For the text-containing cell, return its midpoint in [x, y] coordinate format. 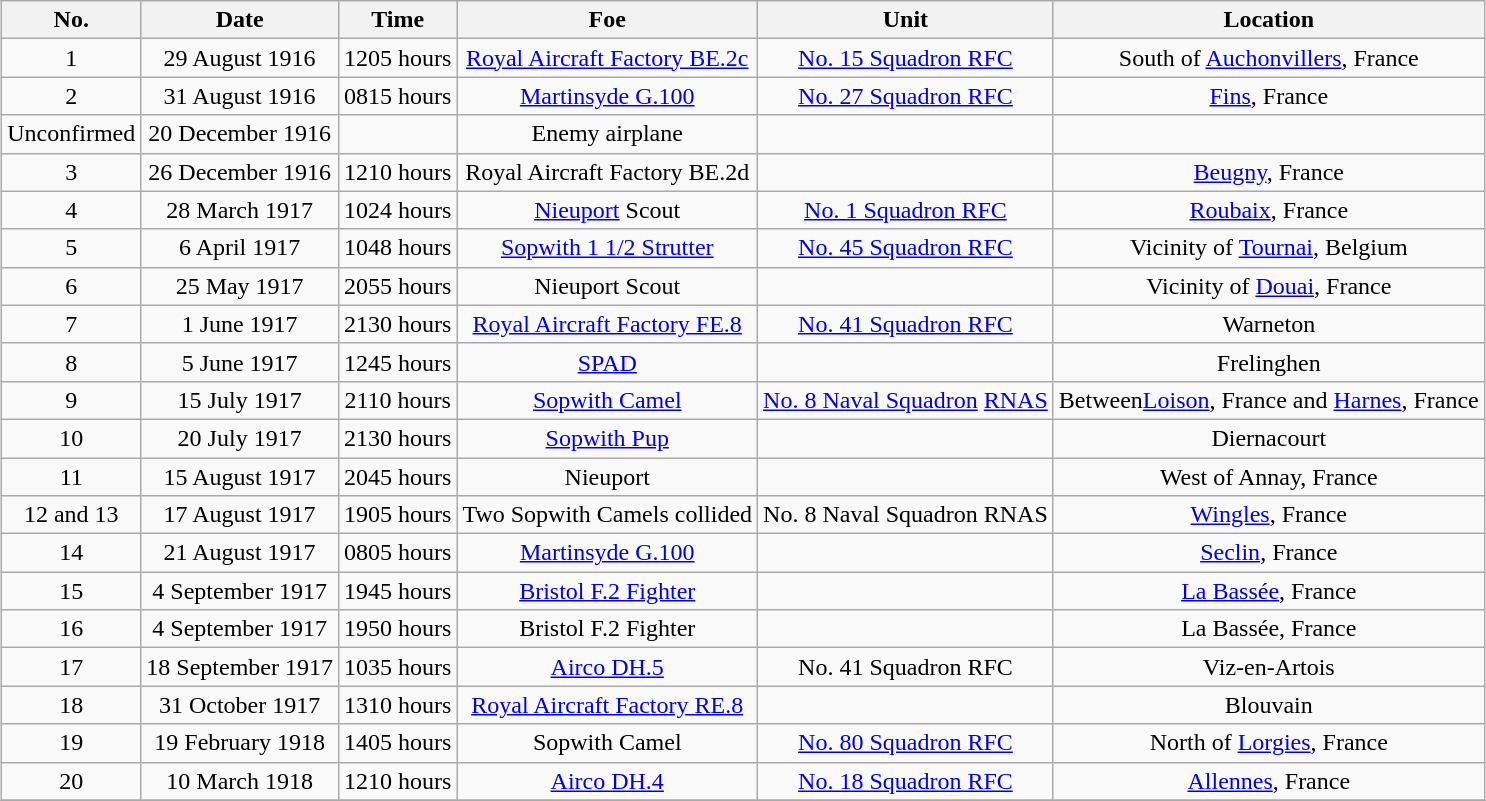
Nieuport [608, 477]
5 [72, 248]
Airco DH.5 [608, 667]
South of Auchonvillers, France [1268, 58]
1 [72, 58]
15 August 1917 [240, 477]
2045 hours [397, 477]
11 [72, 477]
No. [72, 20]
Two Sopwith Camels collided [608, 515]
16 [72, 629]
Vicinity of Tournai, Belgium [1268, 248]
Royal Aircraft Factory RE.8 [608, 705]
4 [72, 210]
Sopwith 1 1/2 Strutter [608, 248]
6 April 1917 [240, 248]
1205 hours [397, 58]
Warneton [1268, 324]
Location [1268, 20]
Unconfirmed [72, 134]
Unit [906, 20]
SPAD [608, 362]
17 August 1917 [240, 515]
21 August 1917 [240, 553]
2055 hours [397, 286]
18 September 1917 [240, 667]
19 February 1918 [240, 743]
1905 hours [397, 515]
31 October 1917 [240, 705]
1048 hours [397, 248]
28 March 1917 [240, 210]
15 July 1917 [240, 400]
1035 hours [397, 667]
Royal Aircraft Factory BE.2d [608, 172]
5 June 1917 [240, 362]
Vicinity of Douai, France [1268, 286]
Diernacourt [1268, 438]
20 December 1916 [240, 134]
3 [72, 172]
1 June 1917 [240, 324]
Date [240, 20]
Blouvain [1268, 705]
Enemy airplane [608, 134]
Sopwith Pup [608, 438]
No. 1 Squadron RFC [906, 210]
15 [72, 591]
9 [72, 400]
BetweenLoison, France and Harnes, France [1268, 400]
Foe [608, 20]
7 [72, 324]
1405 hours [397, 743]
17 [72, 667]
12 and 13 [72, 515]
No. 27 Squadron RFC [906, 96]
Fins, France [1268, 96]
20 [72, 781]
No. 80 Squadron RFC [906, 743]
Wingles, France [1268, 515]
1024 hours [397, 210]
Seclin, France [1268, 553]
19 [72, 743]
No. 15 Squadron RFC [906, 58]
31 August 1916 [240, 96]
6 [72, 286]
Time [397, 20]
18 [72, 705]
10 March 1918 [240, 781]
20 July 1917 [240, 438]
No. 18 Squadron RFC [906, 781]
29 August 1916 [240, 58]
14 [72, 553]
0815 hours [397, 96]
Roubaix, France [1268, 210]
Royal Aircraft Factory FE.8 [608, 324]
No. 45 Squadron RFC [906, 248]
West of Annay, France [1268, 477]
Royal Aircraft Factory BE.2c [608, 58]
Viz-en-Artois [1268, 667]
2110 hours [397, 400]
10 [72, 438]
26 December 1916 [240, 172]
25 May 1917 [240, 286]
2 [72, 96]
1950 hours [397, 629]
Frelinghen [1268, 362]
1310 hours [397, 705]
1945 hours [397, 591]
North of Lorgies, France [1268, 743]
0805 hours [397, 553]
Beugny, France [1268, 172]
8 [72, 362]
Airco DH.4 [608, 781]
1245 hours [397, 362]
Allennes, France [1268, 781]
